Return the (x, y) coordinate for the center point of the cell that contains the specified text.  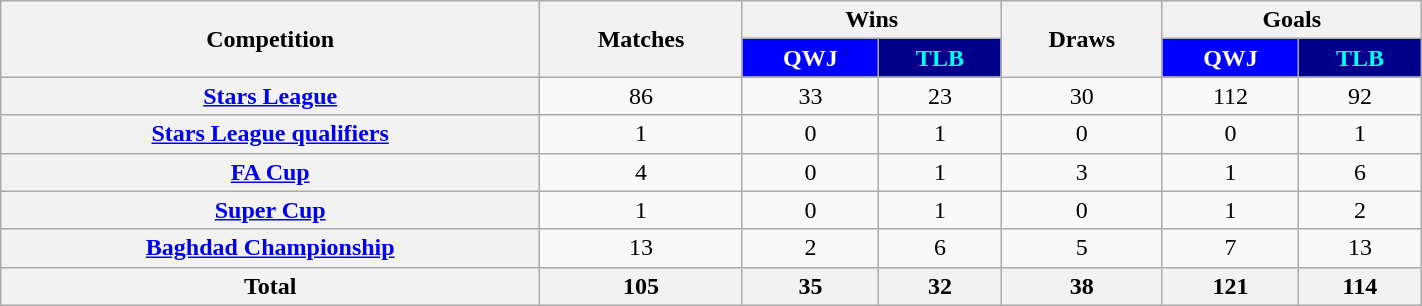
105 (642, 286)
30 (1082, 96)
32 (940, 286)
Competition (270, 39)
86 (642, 96)
5 (1082, 248)
Wins (872, 20)
FA Cup (270, 172)
35 (810, 286)
Stars League (270, 96)
38 (1082, 286)
92 (1360, 96)
4 (642, 172)
Super Cup (270, 210)
23 (940, 96)
121 (1230, 286)
112 (1230, 96)
Goals (1292, 20)
Total (270, 286)
Matches (642, 39)
Draws (1082, 39)
114 (1360, 286)
Baghdad Championship (270, 248)
Stars League qualifiers (270, 134)
7 (1230, 248)
33 (810, 96)
3 (1082, 172)
